Output the (X, Y) coordinate of the center of the cell containing the given text.  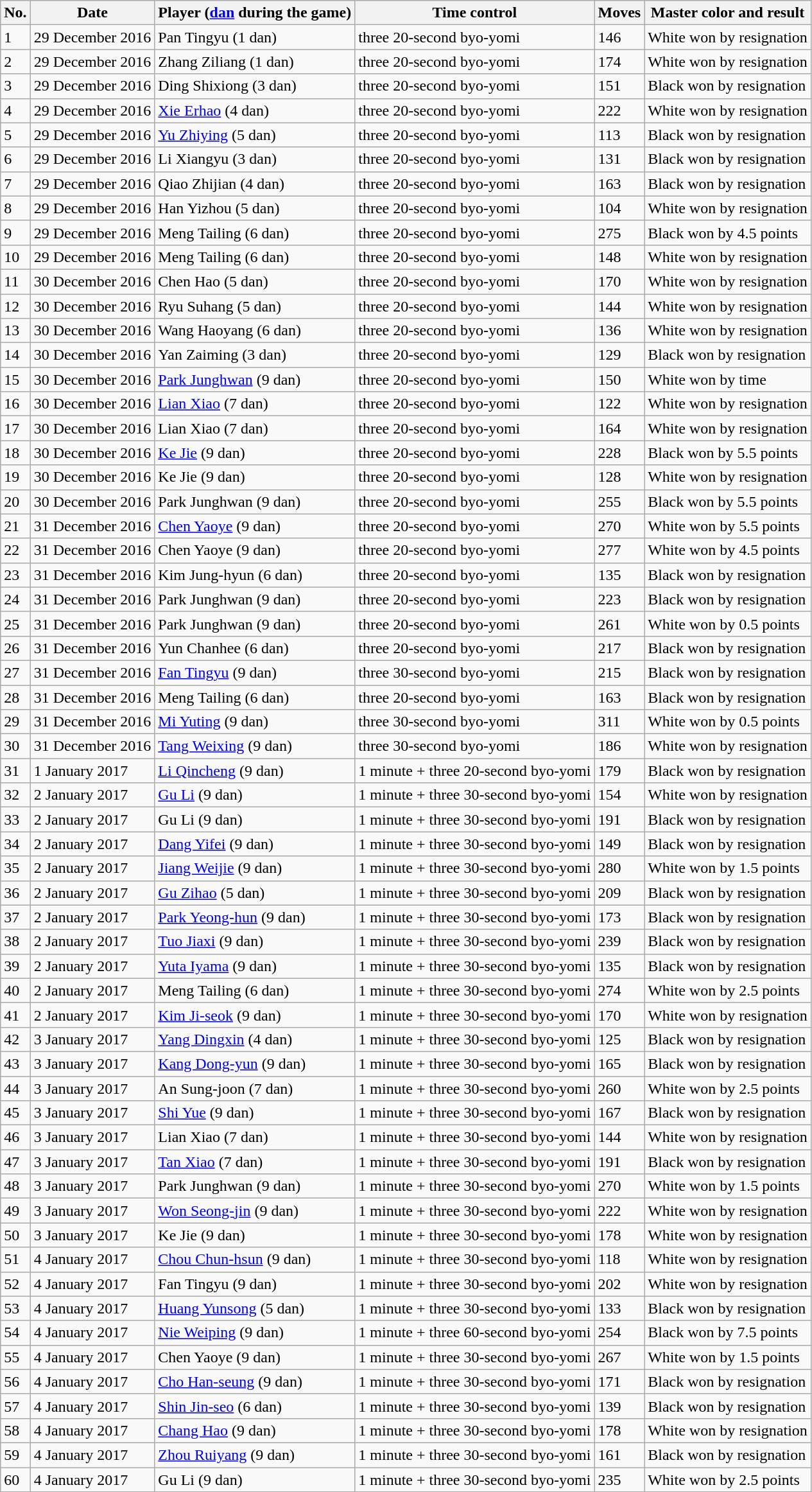
Kim Jung-hyun (6 dan) (255, 575)
261 (619, 624)
An Sung-joon (7 dan) (255, 1089)
164 (619, 428)
Wang Haoyang (6 dan) (255, 331)
275 (619, 233)
4 (15, 110)
55 (15, 1357)
161 (619, 1455)
9 (15, 233)
Park Yeong-hun (9 dan) (255, 917)
Tan Xiao (7 dan) (255, 1162)
Chang Hao (9 dan) (255, 1430)
37 (15, 917)
Zhang Ziliang (1 dan) (255, 62)
38 (15, 942)
46 (15, 1137)
23 (15, 575)
1 (15, 37)
5 (15, 135)
274 (619, 990)
7 (15, 184)
131 (619, 159)
Ryu Suhang (5 dan) (255, 306)
118 (619, 1259)
35 (15, 868)
186 (619, 746)
125 (619, 1039)
Nie Weiping (9 dan) (255, 1333)
179 (619, 771)
215 (619, 672)
149 (619, 844)
3 (15, 86)
28 (15, 697)
34 (15, 844)
217 (619, 648)
57 (15, 1406)
128 (619, 477)
19 (15, 477)
Shi Yue (9 dan) (255, 1113)
45 (15, 1113)
1 minute + three 60-second byo-yomi (475, 1333)
21 (15, 526)
151 (619, 86)
Huang Yunsong (5 dan) (255, 1308)
Date (92, 13)
15 (15, 380)
32 (15, 795)
12 (15, 306)
239 (619, 942)
48 (15, 1186)
Black won by 4.5 points (728, 233)
165 (619, 1064)
25 (15, 624)
47 (15, 1162)
14 (15, 355)
Moves (619, 13)
Master color and result (728, 13)
Qiao Zhijian (4 dan) (255, 184)
26 (15, 648)
Chen Hao (5 dan) (255, 281)
154 (619, 795)
16 (15, 404)
52 (15, 1284)
Li Qincheng (9 dan) (255, 771)
39 (15, 966)
44 (15, 1089)
Ding Shixiong (3 dan) (255, 86)
Han Yizhou (5 dan) (255, 208)
30 (15, 746)
11 (15, 281)
Dang Yifei (9 dan) (255, 844)
13 (15, 331)
260 (619, 1089)
Yun Chanhee (6 dan) (255, 648)
Time control (475, 13)
20 (15, 502)
Zhou Ruiyang (9 dan) (255, 1455)
40 (15, 990)
202 (619, 1284)
Jiang Weijie (9 dan) (255, 868)
49 (15, 1211)
150 (619, 380)
223 (619, 599)
209 (619, 893)
255 (619, 502)
6 (15, 159)
Won Seong-jin (9 dan) (255, 1211)
133 (619, 1308)
White won by 4.5 points (728, 550)
56 (15, 1382)
Cho Han-seung (9 dan) (255, 1382)
51 (15, 1259)
Yan Zaiming (3 dan) (255, 355)
24 (15, 599)
Li Xiangyu (3 dan) (255, 159)
Shin Jin-seo (6 dan) (255, 1406)
1 January 2017 (92, 771)
Player (dan during the game) (255, 13)
167 (619, 1113)
173 (619, 917)
Black won by 7.5 points (728, 1333)
43 (15, 1064)
311 (619, 722)
22 (15, 550)
10 (15, 257)
104 (619, 208)
Tuo Jiaxi (9 dan) (255, 942)
41 (15, 1015)
174 (619, 62)
Mi Yuting (9 dan) (255, 722)
280 (619, 868)
129 (619, 355)
60 (15, 1479)
50 (15, 1235)
235 (619, 1479)
254 (619, 1333)
31 (15, 771)
171 (619, 1382)
42 (15, 1039)
Yu Zhiying (5 dan) (255, 135)
White won by time (728, 380)
277 (619, 550)
8 (15, 208)
Pan Tingyu (1 dan) (255, 37)
136 (619, 331)
146 (619, 37)
18 (15, 453)
Yang Dingxin (4 dan) (255, 1039)
Kim Ji-seok (9 dan) (255, 1015)
139 (619, 1406)
27 (15, 672)
113 (619, 135)
No. (15, 13)
58 (15, 1430)
White won by 5.5 points (728, 526)
17 (15, 428)
59 (15, 1455)
2 (15, 62)
Kang Dong-yun (9 dan) (255, 1064)
1 minute + three 20-second byo-yomi (475, 771)
Chou Chun-hsun (9 dan) (255, 1259)
Yuta Iyama (9 dan) (255, 966)
53 (15, 1308)
Xie Erhao (4 dan) (255, 110)
Gu Zihao (5 dan) (255, 893)
267 (619, 1357)
29 (15, 722)
54 (15, 1333)
33 (15, 820)
228 (619, 453)
Tang Weixing (9 dan) (255, 746)
122 (619, 404)
36 (15, 893)
148 (619, 257)
